Search for the cell housing the specified text and yield its [X, Y] center coordinate. 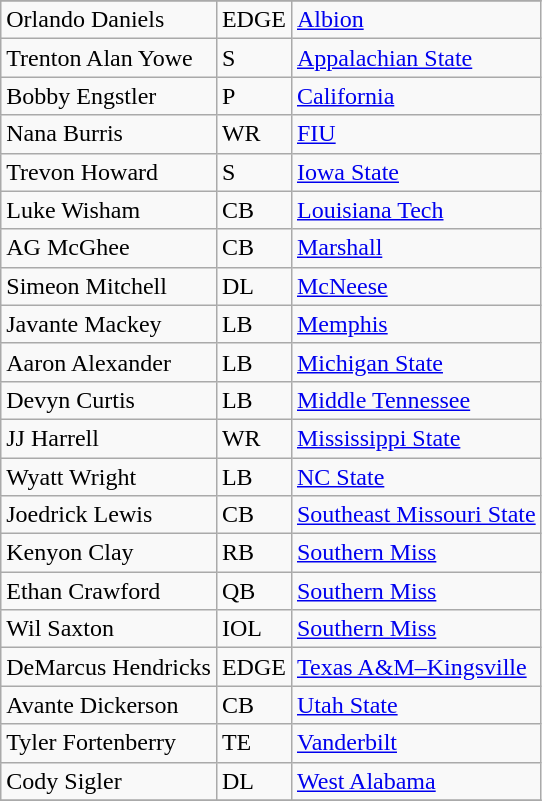
Simeon Mitchell [109, 286]
DeMarcus Hendricks [109, 667]
Michigan State [416, 362]
Bobby Engstler [109, 96]
Trevon Howard [109, 172]
Louisiana Tech [416, 210]
Utah State [416, 705]
West Alabama [416, 781]
Trenton Alan Yowe [109, 58]
Javante Mackey [109, 324]
Tyler Fortenberry [109, 743]
Devyn Curtis [109, 400]
Mississippi State [416, 438]
Luke Wisham [109, 210]
NC State [416, 477]
JJ Harrell [109, 438]
IOL [254, 629]
Kenyon Clay [109, 553]
Wyatt Wright [109, 477]
Southeast Missouri State [416, 515]
Marshall [416, 248]
Iowa State [416, 172]
Orlando Daniels [109, 20]
TE [254, 743]
Wil Saxton [109, 629]
Vanderbilt [416, 743]
McNeese [416, 286]
Appalachian State [416, 58]
Aaron Alexander [109, 362]
Ethan Crawford [109, 591]
Avante Dickerson [109, 705]
QB [254, 591]
California [416, 96]
Cody Sigler [109, 781]
AG McGhee [109, 248]
Nana Burris [109, 134]
Albion [416, 20]
Texas A&M–Kingsville [416, 667]
RB [254, 553]
FIU [416, 134]
Middle Tennessee [416, 400]
Memphis [416, 324]
Joedrick Lewis [109, 515]
P [254, 96]
